Scan for the cell matching the given text and deliver its (X, Y) coordinate at center. 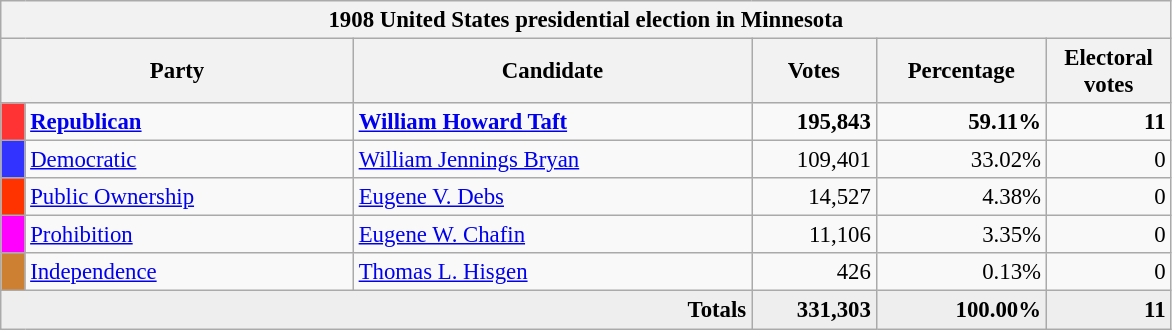
Republican (189, 122)
Prohibition (189, 235)
100.00% (961, 310)
3.35% (961, 235)
Party (178, 72)
Eugene W. Chafin (552, 235)
59.11% (961, 122)
426 (814, 273)
Percentage (961, 72)
William Jennings Bryan (552, 160)
0.13% (961, 273)
1908 United States presidential election in Minnesota (586, 20)
11,106 (814, 235)
33.02% (961, 160)
195,843 (814, 122)
Votes (814, 72)
14,527 (814, 197)
Public Ownership (189, 197)
Candidate (552, 72)
Totals (376, 310)
Eugene V. Debs (552, 197)
Democratic (189, 160)
331,303 (814, 310)
Thomas L. Hisgen (552, 273)
Electoral votes (1108, 72)
4.38% (961, 197)
109,401 (814, 160)
Independence (189, 273)
William Howard Taft (552, 122)
